Scan for the cell matching the given text and deliver its [x, y] coordinate at center. 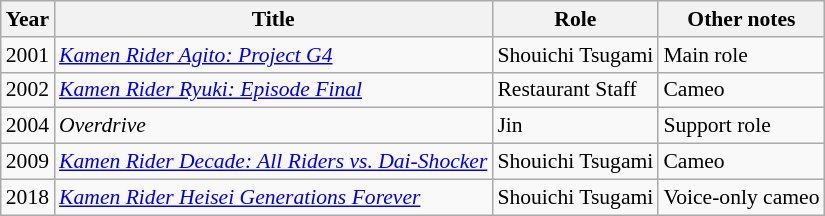
2001 [28, 55]
2002 [28, 90]
Support role [741, 126]
Overdrive [273, 126]
2004 [28, 126]
Kamen Rider Ryuki: Episode Final [273, 90]
Jin [575, 126]
Year [28, 19]
Title [273, 19]
Voice-only cameo [741, 197]
Restaurant Staff [575, 90]
Kamen Rider Decade: All Riders vs. Dai-Shocker [273, 162]
2018 [28, 197]
Kamen Rider Heisei Generations Forever [273, 197]
Role [575, 19]
Other notes [741, 19]
Kamen Rider Agito: Project G4 [273, 55]
2009 [28, 162]
Main role [741, 55]
